Pinpoint the cell where the given text exists, returning its (x, y) midpoint coordinate. 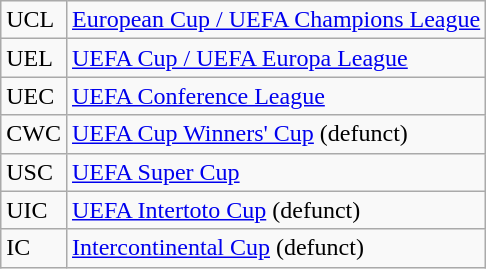
UEC (34, 96)
European Cup / UEFA Champions League (276, 20)
Intercontinental Cup (defunct) (276, 248)
UCL (34, 20)
UIC (34, 210)
UEFA Cup / UEFA Europa League (276, 58)
UEFA Cup Winners' Cup (defunct) (276, 134)
UEFA Intertoto Cup (defunct) (276, 210)
UEL (34, 58)
USC (34, 172)
CWC (34, 134)
UEFA Conference League (276, 96)
UEFA Super Cup (276, 172)
IC (34, 248)
